Scan for the cell matching the given text and deliver its (X, Y) coordinate at center. 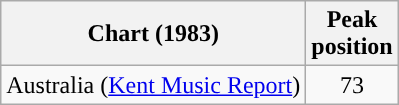
Peakposition (352, 34)
Chart (1983) (154, 34)
73 (352, 85)
Australia (Kent Music Report) (154, 85)
